Identify which cell holds the provided text, then report its (x, y) central coordinate. 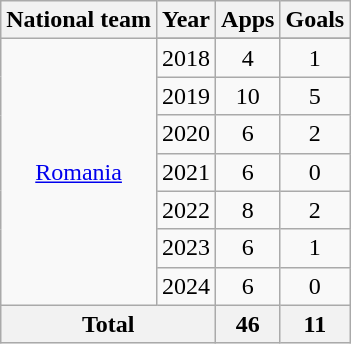
Year (186, 20)
2022 (186, 210)
4 (248, 58)
8 (248, 210)
Apps (248, 20)
2019 (186, 96)
2020 (186, 134)
5 (315, 96)
2021 (186, 172)
National team (79, 20)
Total (108, 324)
11 (315, 324)
10 (248, 96)
2023 (186, 248)
2024 (186, 286)
Goals (315, 20)
Romania (79, 172)
2018 (186, 58)
46 (248, 324)
